Provide the [x, y] coordinate of the cell's center where the given text is located.  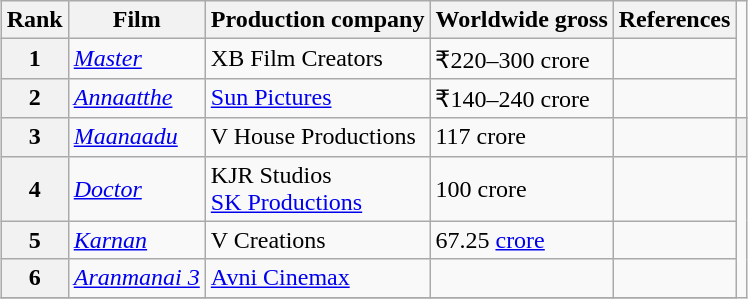
67.25 crore [522, 240]
Sun Pictures [318, 98]
117 crore [522, 137]
1 [34, 59]
V Creations [318, 240]
References [674, 20]
Karnan [136, 240]
Rank [34, 20]
Aranmanai 3 [136, 278]
4 [34, 188]
Master [136, 59]
3 [34, 137]
2 [34, 98]
XB Film Creators [318, 59]
Doctor [136, 188]
Maanaadu [136, 137]
₹220–300 crore [522, 59]
Avni Cinemax [318, 278]
100 crore [522, 188]
Production company [318, 20]
5 [34, 240]
V House Productions [318, 137]
₹140–240 crore [522, 98]
Annaatthe [136, 98]
6 [34, 278]
Film [136, 20]
Worldwide gross [522, 20]
KJR StudiosSK Productions [318, 188]
